Pinpoint the cell where the given text exists, returning its [x, y] midpoint coordinate. 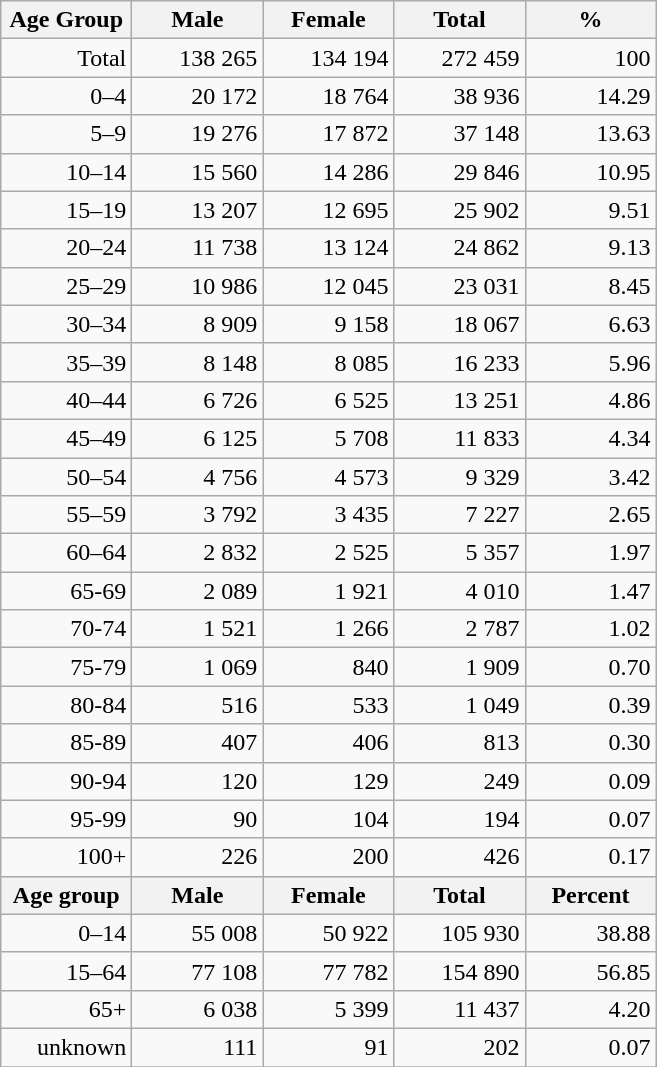
20–24 [66, 248]
65+ [66, 1009]
14 286 [328, 172]
20 172 [198, 96]
10–14 [66, 172]
8.45 [590, 286]
3 435 [328, 515]
11 437 [460, 1009]
6 726 [198, 400]
105 930 [460, 933]
85-89 [66, 743]
4.20 [590, 1009]
111 [198, 1047]
38 936 [460, 96]
100+ [66, 857]
194 [460, 819]
11 833 [460, 438]
77 782 [328, 971]
91 [328, 1047]
2 525 [328, 553]
50–54 [66, 477]
9.13 [590, 248]
134 194 [328, 58]
95-99 [66, 819]
25–29 [66, 286]
4 010 [460, 591]
840 [328, 667]
6 125 [198, 438]
Age group [66, 895]
5.96 [590, 362]
25 902 [460, 210]
9 329 [460, 477]
1 049 [460, 705]
55 008 [198, 933]
226 [198, 857]
2 089 [198, 591]
13.63 [590, 134]
0.39 [590, 705]
426 [460, 857]
516 [198, 705]
14.29 [590, 96]
75-79 [66, 667]
8 148 [198, 362]
6.63 [590, 324]
9 158 [328, 324]
6 525 [328, 400]
13 207 [198, 210]
40–44 [66, 400]
1 266 [328, 629]
4 756 [198, 477]
15–64 [66, 971]
4 573 [328, 477]
0–4 [66, 96]
3.42 [590, 477]
10 986 [198, 286]
56.85 [590, 971]
0.17 [590, 857]
45–49 [66, 438]
8 085 [328, 362]
18 764 [328, 96]
6 038 [198, 1009]
1.47 [590, 591]
2.65 [590, 515]
12 045 [328, 286]
77 108 [198, 971]
154 890 [460, 971]
1.97 [590, 553]
407 [198, 743]
37 148 [460, 134]
406 [328, 743]
202 [460, 1047]
% [590, 20]
60–64 [66, 553]
50 922 [328, 933]
1 909 [460, 667]
120 [198, 781]
23 031 [460, 286]
35–39 [66, 362]
19 276 [198, 134]
15–19 [66, 210]
90-94 [66, 781]
4.86 [590, 400]
200 [328, 857]
1 069 [198, 667]
1 521 [198, 629]
272 459 [460, 58]
100 [590, 58]
0.30 [590, 743]
104 [328, 819]
0.09 [590, 781]
3 792 [198, 515]
7 227 [460, 515]
10.95 [590, 172]
18 067 [460, 324]
65-69 [66, 591]
16 233 [460, 362]
55–59 [66, 515]
0.70 [590, 667]
5 357 [460, 553]
4.34 [590, 438]
249 [460, 781]
29 846 [460, 172]
15 560 [198, 172]
2 787 [460, 629]
0–14 [66, 933]
8 909 [198, 324]
1 921 [328, 591]
Percent [590, 895]
90 [198, 819]
80-84 [66, 705]
533 [328, 705]
2 832 [198, 553]
813 [460, 743]
5–9 [66, 134]
17 872 [328, 134]
1.02 [590, 629]
unknown [66, 1047]
70-74 [66, 629]
24 862 [460, 248]
13 124 [328, 248]
38.88 [590, 933]
12 695 [328, 210]
5 399 [328, 1009]
129 [328, 781]
Age Group [66, 20]
5 708 [328, 438]
9.51 [590, 210]
11 738 [198, 248]
138 265 [198, 58]
13 251 [460, 400]
30–34 [66, 324]
